Detect which cell encompasses the target text, then output its [x, y] center coordinate. 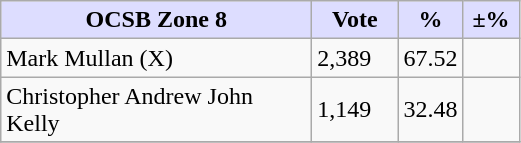
32.48 [430, 110]
% [430, 20]
67.52 [430, 58]
1,149 [355, 110]
±% [491, 20]
Christopher Andrew John Kelly [156, 110]
Vote [355, 20]
2,389 [355, 58]
Mark Mullan (X) [156, 58]
OCSB Zone 8 [156, 20]
